Return the [x, y] coordinate for the center point of the cell that contains the specified text.  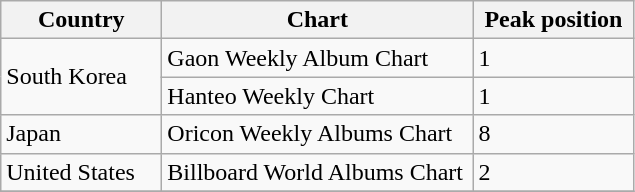
8 [554, 134]
South Korea [82, 77]
Peak position [554, 20]
Billboard World Albums Chart [318, 172]
2 [554, 172]
Gaon Weekly Album Chart [318, 58]
Japan [82, 134]
United States [82, 172]
Oricon Weekly Albums Chart [318, 134]
Hanteo Weekly Chart [318, 96]
Chart [318, 20]
Country [82, 20]
